Search for the cell housing the specified text and yield its (x, y) center coordinate. 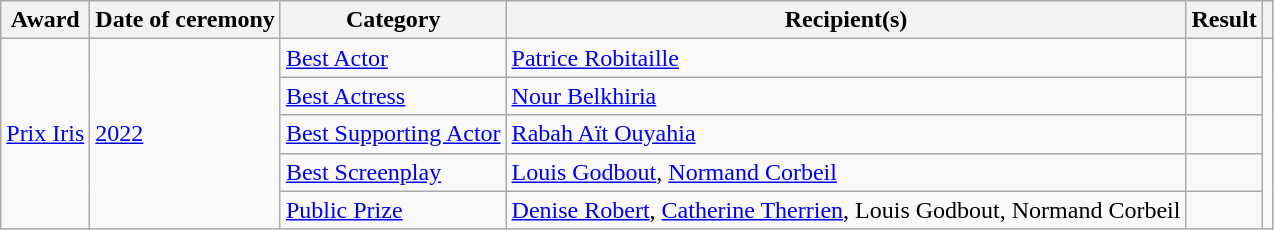
Result (1224, 20)
2022 (186, 134)
Prix Iris (46, 134)
Best Actor (393, 58)
Date of ceremony (186, 20)
Public Prize (393, 210)
Louis Godbout, Normand Corbeil (846, 172)
Nour Belkhiria (846, 96)
Category (393, 20)
Recipient(s) (846, 20)
Best Screenplay (393, 172)
Rabah Aït Ouyahia (846, 134)
Award (46, 20)
Best Actress (393, 96)
Patrice Robitaille (846, 58)
Best Supporting Actor (393, 134)
Denise Robert, Catherine Therrien, Louis Godbout, Normand Corbeil (846, 210)
